Locate the cell with the specified text and output its [X, Y] center coordinate. 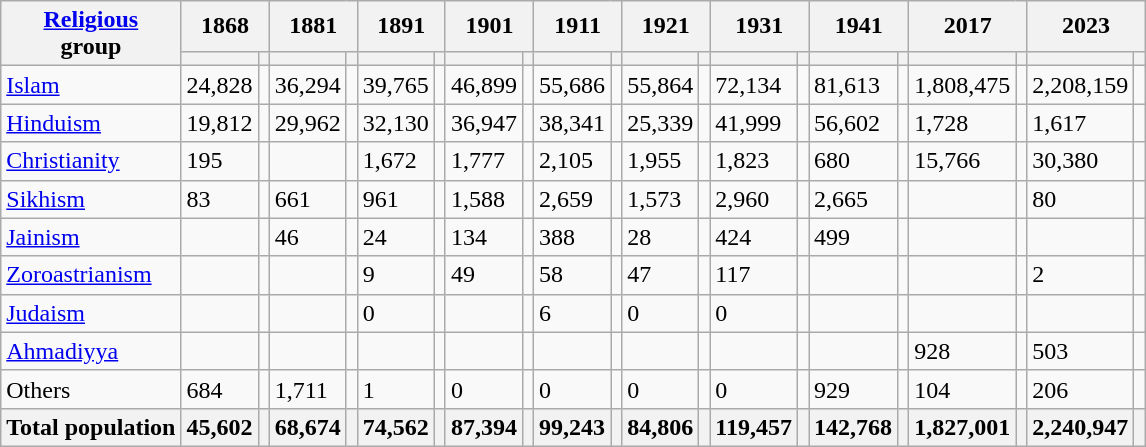
68,674 [308, 427]
56,602 [854, 123]
9 [396, 275]
80 [1080, 199]
1941 [859, 26]
29,962 [308, 123]
Hinduism [91, 123]
6 [572, 313]
2017 [968, 26]
47 [660, 275]
Islam [91, 85]
25,339 [660, 123]
38,341 [572, 123]
55,686 [572, 85]
2 [1080, 275]
2,105 [572, 161]
41,999 [754, 123]
1,588 [484, 199]
104 [962, 389]
1931 [760, 26]
Christianity [91, 161]
84,806 [660, 427]
1901 [489, 26]
2,960 [754, 199]
503 [1080, 351]
55,864 [660, 85]
119,457 [754, 427]
Others [91, 389]
2,659 [572, 199]
1,823 [754, 161]
1,617 [1080, 123]
1,827,001 [962, 427]
424 [754, 237]
195 [220, 161]
Ahmadiyya [91, 351]
45,602 [220, 427]
Sikhism [91, 199]
1891 [401, 26]
1,808,475 [962, 85]
1868 [225, 26]
39,765 [396, 85]
2023 [1086, 26]
1,573 [660, 199]
929 [854, 389]
2,208,159 [1080, 85]
24,828 [220, 85]
72,134 [754, 85]
30,380 [1080, 161]
Jainism [91, 237]
32,130 [396, 123]
2,240,947 [1080, 427]
19,812 [220, 123]
206 [1080, 389]
Zoroastrianism [91, 275]
81,613 [854, 85]
1,728 [962, 123]
1911 [578, 26]
961 [396, 199]
684 [220, 389]
46 [308, 237]
1921 [666, 26]
Total population [91, 427]
28 [660, 237]
24 [396, 237]
49 [484, 275]
661 [308, 199]
Judaism [91, 313]
134 [484, 237]
1,955 [660, 161]
58 [572, 275]
499 [854, 237]
1,672 [396, 161]
46,899 [484, 85]
87,394 [484, 427]
Religiousgroup [91, 34]
142,768 [854, 427]
74,562 [396, 427]
1881 [313, 26]
1,711 [308, 389]
99,243 [572, 427]
680 [854, 161]
83 [220, 199]
1,777 [484, 161]
36,947 [484, 123]
388 [572, 237]
117 [754, 275]
15,766 [962, 161]
2,665 [854, 199]
928 [962, 351]
1 [396, 389]
36,294 [308, 85]
